Identify which cell holds the provided text, then report its [x, y] central coordinate. 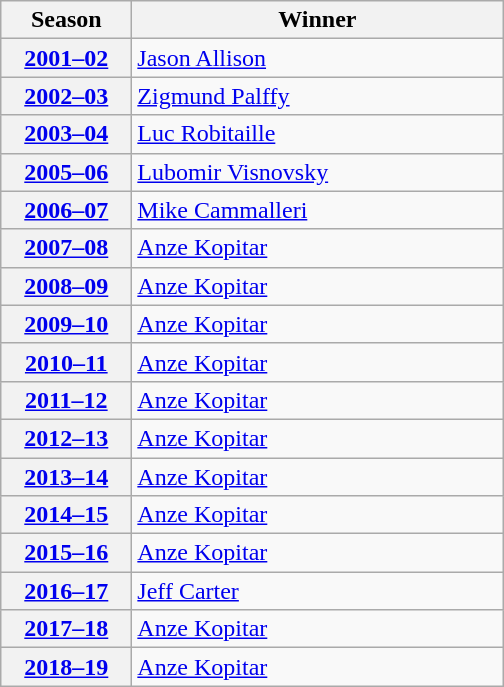
2007–08 [66, 248]
Zigmund Palffy [318, 96]
Jeff Carter [318, 591]
2013–14 [66, 477]
2009–10 [66, 324]
Mike Cammalleri [318, 210]
2016–17 [66, 591]
Season [66, 20]
2015–16 [66, 553]
2011–12 [66, 400]
2008–09 [66, 286]
2005–06 [66, 172]
Jason Allison [318, 58]
2018–19 [66, 667]
2006–07 [66, 210]
2001–02 [66, 58]
2010–11 [66, 362]
2014–15 [66, 515]
2012–13 [66, 438]
2002–03 [66, 96]
Winner [318, 20]
Lubomir Visnovsky [318, 172]
2017–18 [66, 629]
2003–04 [66, 134]
Luc Robitaille [318, 134]
